Return (X, Y) of the center of cell containing provided text 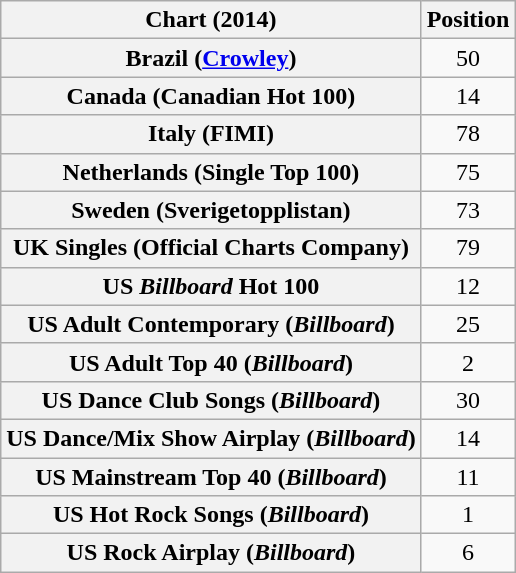
Chart (2014) (211, 20)
UK Singles (Official Charts Company) (211, 248)
US Mainstream Top 40 (Billboard) (211, 477)
US Billboard Hot 100 (211, 286)
11 (468, 477)
50 (468, 58)
Position (468, 20)
2 (468, 362)
1 (468, 515)
Netherlands (Single Top 100) (211, 172)
Italy (FIMI) (211, 134)
30 (468, 400)
75 (468, 172)
US Rock Airplay (Billboard) (211, 553)
78 (468, 134)
6 (468, 553)
Brazil (Crowley) (211, 58)
73 (468, 210)
Sweden (Sverigetopplistan) (211, 210)
12 (468, 286)
US Adult Top 40 (Billboard) (211, 362)
US Dance Club Songs (Billboard) (211, 400)
US Dance/Mix Show Airplay (Billboard) (211, 438)
Canada (Canadian Hot 100) (211, 96)
US Hot Rock Songs (Billboard) (211, 515)
25 (468, 324)
US Adult Contemporary (Billboard) (211, 324)
79 (468, 248)
